For the text-containing cell, return its midpoint in (x, y) coordinate format. 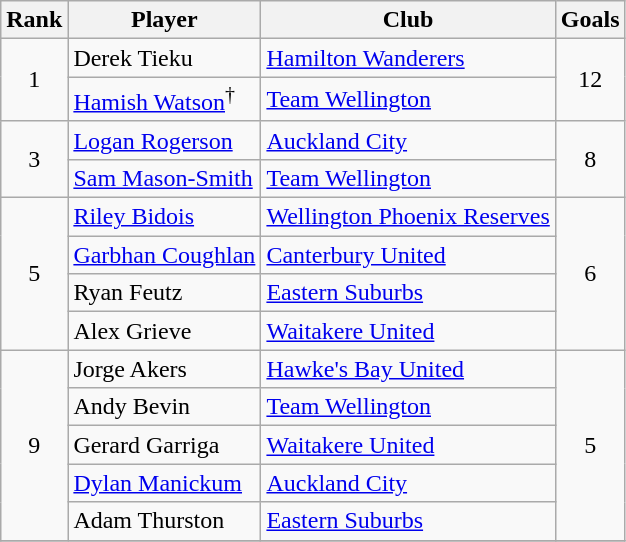
Goals (590, 20)
6 (590, 274)
Derek Tieku (164, 58)
Andy Bevin (164, 407)
8 (590, 159)
1 (34, 80)
Hamish Watson† (164, 100)
Sam Mason-Smith (164, 178)
Dylan Manickum (164, 483)
Jorge Akers (164, 369)
Alex Grieve (164, 331)
Wellington Phoenix Reserves (408, 217)
3 (34, 159)
Player (164, 20)
Canterbury United (408, 255)
Ryan Feutz (164, 293)
Hawke's Bay United (408, 369)
Rank (34, 20)
Riley Bidois (164, 217)
Hamilton Wanderers (408, 58)
12 (590, 80)
Logan Rogerson (164, 140)
Gerard Garriga (164, 445)
Garbhan Coughlan (164, 255)
Club (408, 20)
9 (34, 445)
Adam Thurston (164, 521)
